For the text-containing cell, return its midpoint in [X, Y] coordinate format. 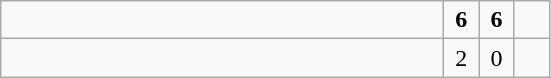
2 [462, 58]
0 [496, 58]
